Identify which cell holds the provided text, then report its (X, Y) central coordinate. 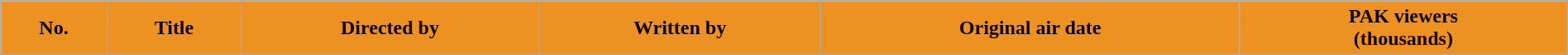
Written by (680, 28)
Original air date (1030, 28)
PAK viewers(thousands) (1403, 28)
Directed by (390, 28)
No. (55, 28)
Title (174, 28)
